Search for the cell housing the specified text and yield its [X, Y] center coordinate. 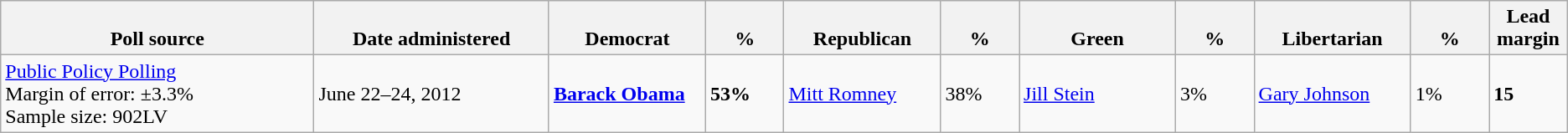
1% [1450, 94]
Barack Obama [627, 94]
Democrat [627, 28]
38% [980, 94]
Lead margin [1529, 28]
Jill Stein [1097, 94]
Gary Johnson [1332, 94]
53% [745, 94]
Public Policy PollingMargin of error: ±3.3%Sample size: 902LV [157, 94]
Mitt Romney [863, 94]
15 [1529, 94]
June 22–24, 2012 [432, 94]
Republican [863, 28]
3% [1215, 94]
Libertarian [1332, 28]
Green [1097, 28]
Date administered [432, 28]
Poll source [157, 28]
